Output the (X, Y) coordinate of the center of the cell containing the given text.  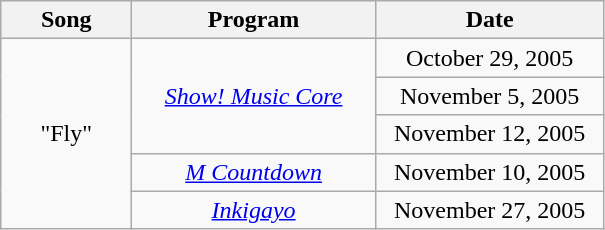
Song (66, 20)
Date (490, 20)
Program (254, 20)
October 29, 2005 (490, 58)
November 27, 2005 (490, 210)
Show! Music Core (254, 96)
November 5, 2005 (490, 96)
"Fly" (66, 134)
Inkigayo (254, 210)
November 10, 2005 (490, 172)
M Countdown (254, 172)
November 12, 2005 (490, 134)
